Scan for the cell matching the given text and deliver its [X, Y] coordinate at center. 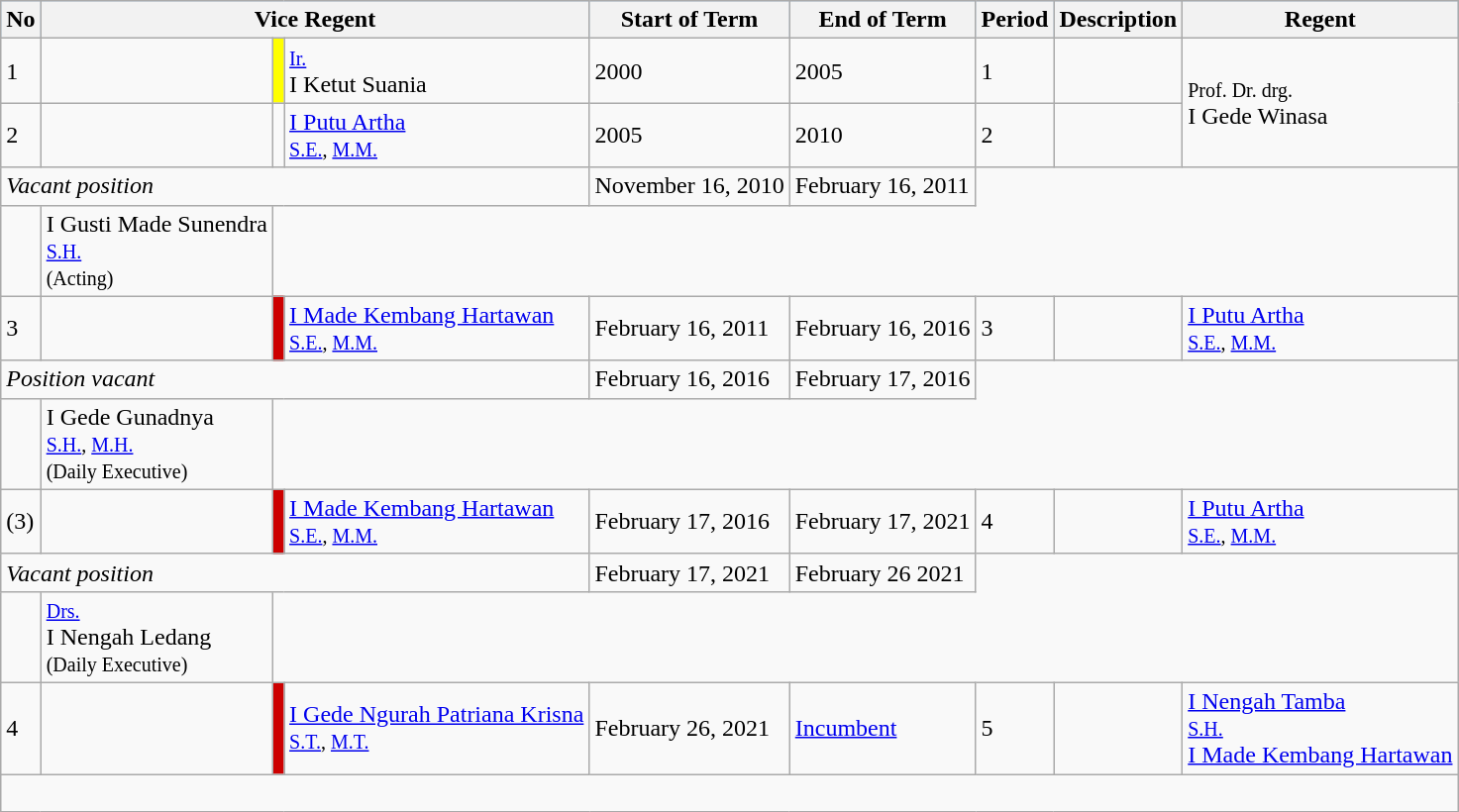
No [21, 20]
5 [1014, 728]
2000 [689, 71]
End of Term [883, 20]
Drs.I Nengah Ledang(Daily Executive) [156, 637]
2010 [883, 135]
Period [1014, 20]
I Gede GunadnyaS.H., M.H.(Daily Executive) [156, 444]
Ir.I Ketut Suania [437, 71]
I Nengah TambaS.H.I Made Kembang Hartawan [1320, 728]
I Gusti Made SunendraS.H.(Acting) [156, 251]
(3) [21, 521]
Start of Term [689, 20]
I Gede Ngurah Patriana KrisnaS.T., M.T. [437, 728]
Position vacant [295, 379]
February 26, 2021 [689, 728]
Description [1118, 20]
November 16, 2010 [689, 186]
Incumbent [883, 728]
February 26 2021 [883, 572]
Vice Regent [315, 20]
Prof. Dr. drg.I Gede Winasa [1320, 103]
Regent [1320, 20]
